Search for the cell housing the specified text and yield its [x, y] center coordinate. 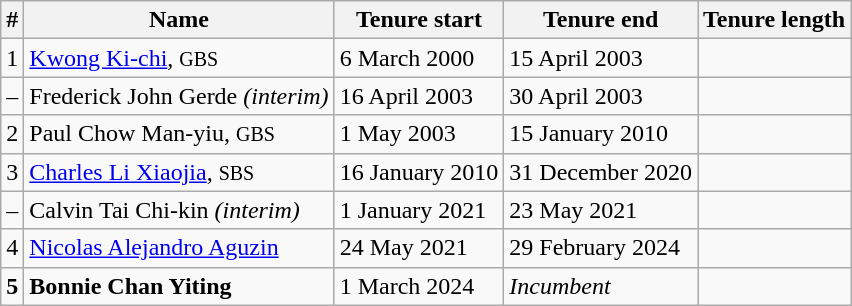
29 February 2024 [601, 248]
Calvin Tai Chi-kin (interim) [179, 210]
Frederick John Gerde (interim) [179, 96]
15 January 2010 [601, 134]
24 May 2021 [419, 248]
# [12, 20]
Charles Li Xiaojia, SBS [179, 172]
Paul Chow Man-yiu, GBS [179, 134]
1 January 2021 [419, 210]
Tenure end [601, 20]
16 January 2010 [419, 172]
Bonnie Chan Yiting [179, 286]
1 [12, 58]
30 April 2003 [601, 96]
3 [12, 172]
Name [179, 20]
1 March 2024 [419, 286]
Incumbent [601, 286]
Tenure start [419, 20]
15 April 2003 [601, 58]
Kwong Ki-chi, GBS [179, 58]
6 March 2000 [419, 58]
16 April 2003 [419, 96]
Tenure length [774, 20]
2 [12, 134]
1 May 2003 [419, 134]
23 May 2021 [601, 210]
Nicolas Alejandro Aguzin [179, 248]
4 [12, 248]
31 December 2020 [601, 172]
5 [12, 286]
